Scan for the cell matching the given text and deliver its [x, y] coordinate at center. 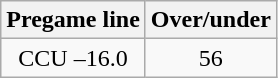
Over/under [210, 20]
CCU –16.0 [74, 58]
Pregame line [74, 20]
56 [210, 58]
